Provide the [x, y] coordinate of the cell's center where the given text is located.  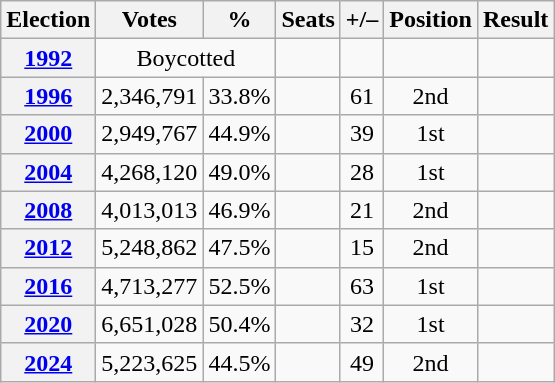
6,651,028 [150, 324]
49 [362, 362]
Election [48, 20]
2004 [48, 172]
63 [362, 286]
% [240, 20]
33.8% [240, 96]
2016 [48, 286]
5,248,862 [150, 248]
Result [515, 20]
2000 [48, 134]
21 [362, 210]
4,013,013 [150, 210]
2024 [48, 362]
Votes [150, 20]
2,949,767 [150, 134]
44.9% [240, 134]
2012 [48, 248]
52.5% [240, 286]
15 [362, 248]
46.9% [240, 210]
2020 [48, 324]
44.5% [240, 362]
49.0% [240, 172]
5,223,625 [150, 362]
2008 [48, 210]
+/– [362, 20]
61 [362, 96]
4,713,277 [150, 286]
Seats [308, 20]
4,268,120 [150, 172]
28 [362, 172]
Boycotted [186, 58]
Position [431, 20]
47.5% [240, 248]
39 [362, 134]
1992 [48, 58]
2,346,791 [150, 96]
32 [362, 324]
1996 [48, 96]
50.4% [240, 324]
